Return the (X, Y) coordinate for the center point of the cell that contains the specified text.  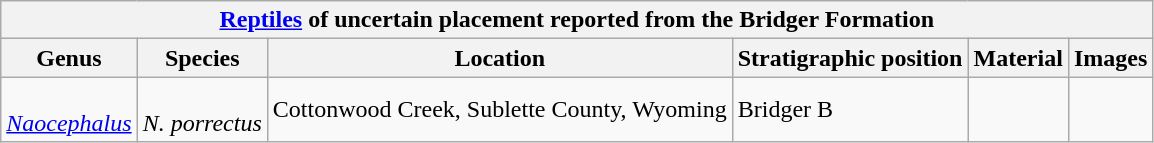
Bridger B (850, 110)
N. porrectus (202, 110)
Cottonwood Creek, Sublette County, Wyoming (500, 110)
Genus (69, 58)
Location (500, 58)
Stratigraphic position (850, 58)
Species (202, 58)
Naocephalus (69, 110)
Reptiles of uncertain placement reported from the Bridger Formation (577, 20)
Material (1018, 58)
Images (1110, 58)
